For the text-containing cell, return its midpoint in [X, Y] coordinate format. 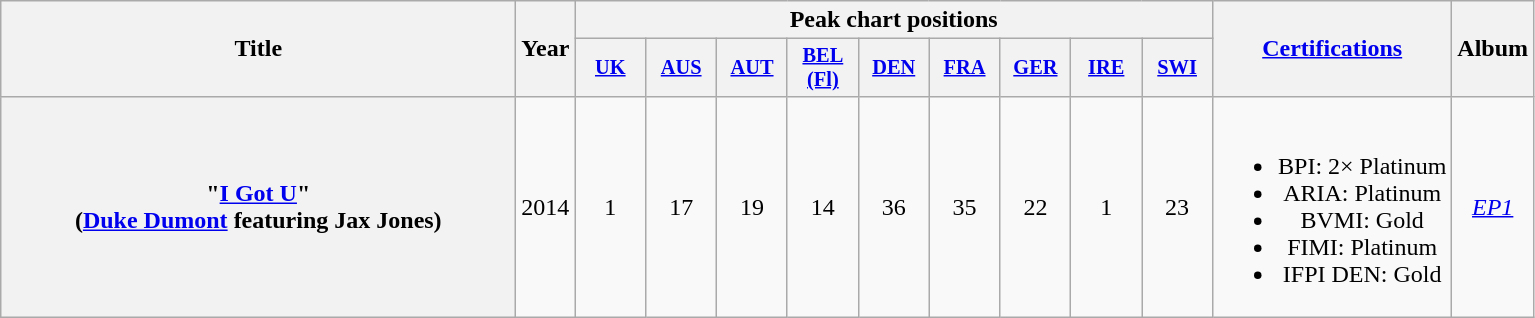
Year [546, 49]
AUS [682, 68]
SWI [1178, 68]
AUT [752, 68]
"I Got U"(Duke Dumont featuring Jax Jones) [258, 206]
36 [894, 206]
35 [964, 206]
23 [1178, 206]
14 [822, 206]
EP1 [1493, 206]
DEN [894, 68]
FRA [964, 68]
BEL (Fl) [822, 68]
19 [752, 206]
Certifications [1332, 49]
IRE [1106, 68]
GER [1036, 68]
BPI: 2× PlatinumARIA: PlatinumBVMI: GoldFIMI: PlatinumIFPI DEN: Gold [1332, 206]
Peak chart positions [894, 20]
22 [1036, 206]
UK [610, 68]
17 [682, 206]
Album [1493, 49]
2014 [546, 206]
Title [258, 49]
